Return the [X, Y] coordinate for the center point of the cell that contains the specified text.  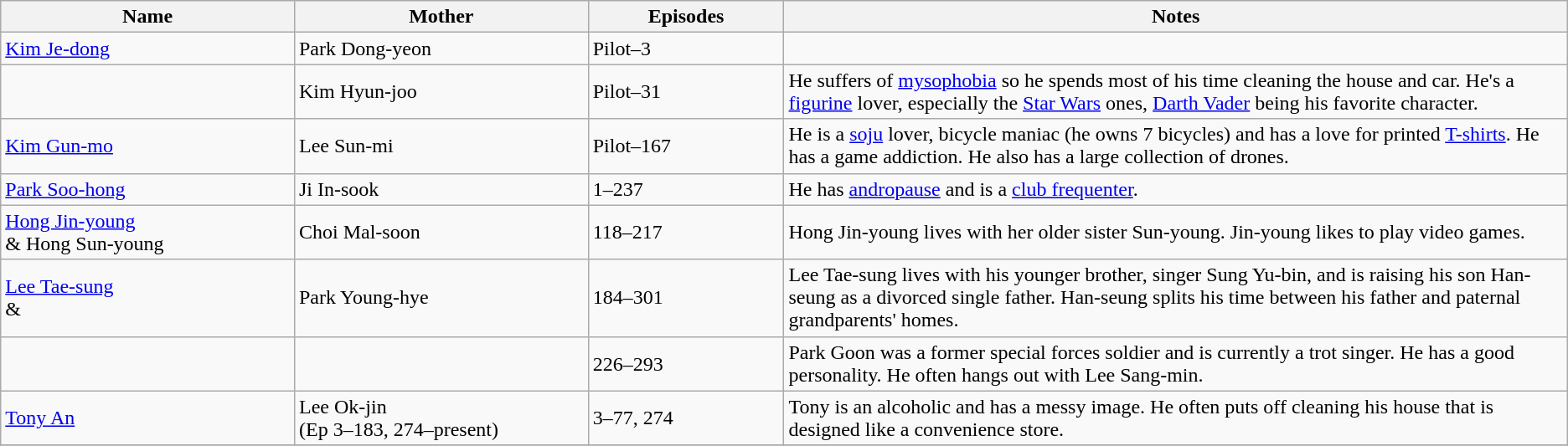
Ji In-sook [441, 189]
Park Young-hye [441, 298]
Pilot–31 [686, 92]
Pilot–3 [686, 49]
Hong Jin-young lives with her older sister Sun-young. Jin-young likes to play video games. [1176, 233]
Mother [441, 17]
Tony An [147, 418]
Lee Ok-jin (Ep 3–183, 274–present) [441, 418]
Lee Tae-sung& [147, 298]
226–293 [686, 363]
Tony is an alcoholic and has a messy image. He often puts off cleaning his house that is designed like a convenience store. [1176, 418]
Park Soo-hong [147, 189]
He has andropause and is a club frequenter. [1176, 189]
Hong Jin-young& Hong Sun-young [147, 233]
Choi Mal-soon [441, 233]
Episodes [686, 17]
3–77, 274 [686, 418]
Lee Sun-mi [441, 146]
Notes [1176, 17]
Park Goon was a former special forces soldier and is currently a trot singer. He has a good personality. He often hangs out with Lee Sang-min. [1176, 363]
Kim Gun-mo [147, 146]
1–237 [686, 189]
184–301 [686, 298]
118–217 [686, 233]
Kim Je-dong [147, 49]
Park Dong-yeon [441, 49]
Kim Hyun-joo [441, 92]
Name [147, 17]
Pilot–167 [686, 146]
